Locate the cell with the specified text and output its (x, y) center coordinate. 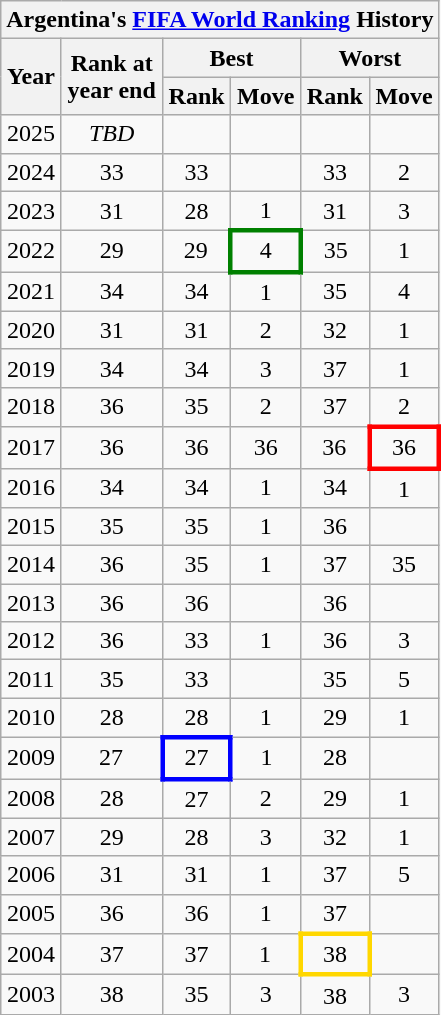
2006 (31, 875)
TBD (112, 134)
2023 (31, 211)
2020 (31, 330)
2008 (31, 798)
2013 (31, 603)
2003 (31, 995)
2010 (31, 718)
2022 (31, 252)
Argentina's FIFA World Ranking History (220, 20)
2012 (31, 641)
2005 (31, 914)
2015 (31, 527)
2011 (31, 679)
2007 (31, 837)
2016 (31, 488)
2021 (31, 292)
2017 (31, 448)
Worst (370, 58)
2009 (31, 758)
Best (231, 58)
2014 (31, 565)
Year (31, 77)
2025 (31, 134)
Rank atyear end (112, 77)
2019 (31, 368)
2024 (31, 172)
2018 (31, 407)
2004 (31, 954)
